Identify which cell holds the provided text, then report its [X, Y] central coordinate. 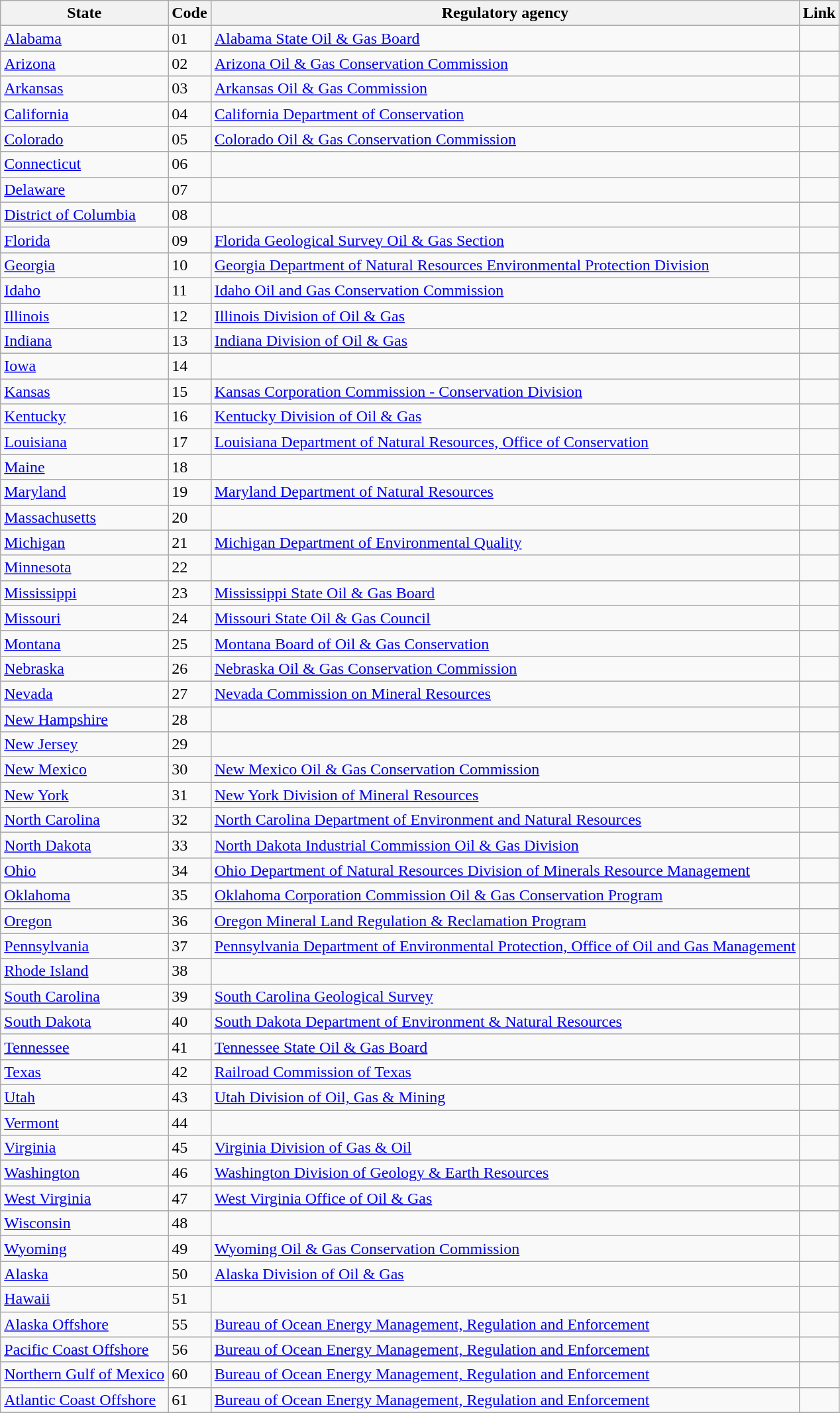
Oklahoma Corporation Commission Oil & Gas Conservation Program [505, 896]
Hawaii [85, 1299]
Wyoming Oil & Gas Conservation Commission [505, 1249]
Massachusetts [85, 517]
43 [189, 1097]
Tennessee State Oil & Gas Board [505, 1047]
01 [189, 38]
Alabama State Oil & Gas Board [505, 38]
49 [189, 1249]
Montana Board of Oil & Gas Conservation [505, 643]
Wyoming [85, 1249]
Pennsylvania Department of Environmental Protection, Office of Oil and Gas Management [505, 946]
Pacific Coast Offshore [85, 1349]
New Mexico [85, 770]
Michigan [85, 543]
Louisiana Department of Natural Resources, Office of Conservation [505, 442]
Illinois Division of Oil & Gas [505, 316]
Utah [85, 1097]
35 [189, 896]
41 [189, 1047]
Nebraska [85, 668]
38 [189, 971]
Atlantic Coast Offshore [85, 1400]
07 [189, 189]
Northern Gulf of Mexico [85, 1375]
Oregon [85, 921]
Illinois [85, 316]
Alabama [85, 38]
Colorado Oil & Gas Conservation Commission [505, 139]
Railroad Commission of Texas [505, 1072]
Alaska Offshore [85, 1324]
Idaho Oil and Gas Conservation Commission [505, 290]
27 [189, 694]
Georgia Department of Natural Resources Environmental Protection Division [505, 265]
South Carolina [85, 996]
Alaska [85, 1274]
44 [189, 1123]
61 [189, 1400]
Florida Geological Survey Oil & Gas Section [505, 240]
Indiana [85, 341]
New York Division of Mineral Resources [505, 795]
24 [189, 618]
Regulatory agency [505, 13]
Arkansas [85, 89]
North Carolina [85, 820]
37 [189, 946]
18 [189, 467]
Florida [85, 240]
Washington Division of Geology & Earth Resources [505, 1173]
45 [189, 1148]
48 [189, 1224]
Maryland [85, 492]
Virginia Division of Gas & Oil [505, 1148]
Indiana Division of Oil & Gas [505, 341]
47 [189, 1198]
Ohio [85, 870]
New Hampshire [85, 719]
55 [189, 1324]
Michigan Department of Environmental Quality [505, 543]
29 [189, 745]
Nevada Commission on Mineral Resources [505, 694]
Arizona [85, 64]
22 [189, 568]
Nebraska Oil & Gas Conservation Commission [505, 668]
02 [189, 64]
Ohio Department of Natural Resources Division of Minerals Resource Management [505, 870]
31 [189, 795]
Minnesota [85, 568]
Georgia [85, 265]
Louisiana [85, 442]
Pennsylvania [85, 946]
Mississippi [85, 593]
50 [189, 1274]
30 [189, 770]
Colorado [85, 139]
South Dakota [85, 1021]
56 [189, 1349]
09 [189, 240]
Code [189, 13]
Connecticut [85, 164]
Mississippi State Oil & Gas Board [505, 593]
23 [189, 593]
State [85, 13]
Montana [85, 643]
Virginia [85, 1148]
Arizona Oil & Gas Conservation Commission [505, 64]
26 [189, 668]
Vermont [85, 1123]
New Jersey [85, 745]
California [85, 114]
32 [189, 820]
Nevada [85, 694]
North Dakota Industrial Commission Oil & Gas Division [505, 845]
Rhode Island [85, 971]
Oregon Mineral Land Regulation & Reclamation Program [505, 921]
10 [189, 265]
42 [189, 1072]
Maine [85, 467]
Kentucky Division of Oil & Gas [505, 417]
Link [819, 13]
Missouri [85, 618]
North Dakota [85, 845]
08 [189, 215]
20 [189, 517]
South Carolina Geological Survey [505, 996]
04 [189, 114]
North Carolina Department of Environment and Natural Resources [505, 820]
34 [189, 870]
Maryland Department of Natural Resources [505, 492]
39 [189, 996]
New Mexico Oil & Gas Conservation Commission [505, 770]
Missouri State Oil & Gas Council [505, 618]
40 [189, 1021]
California Department of Conservation [505, 114]
14 [189, 366]
Texas [85, 1072]
28 [189, 719]
New York [85, 795]
60 [189, 1375]
21 [189, 543]
46 [189, 1173]
13 [189, 341]
Delaware [85, 189]
25 [189, 643]
Kansas [85, 392]
Kentucky [85, 417]
51 [189, 1299]
17 [189, 442]
19 [189, 492]
12 [189, 316]
District of Columbia [85, 215]
03 [189, 89]
Idaho [85, 290]
Oklahoma [85, 896]
Arkansas Oil & Gas Commission [505, 89]
Tennessee [85, 1047]
Iowa [85, 366]
16 [189, 417]
Utah Division of Oil, Gas & Mining [505, 1097]
15 [189, 392]
Kansas Corporation Commission - Conservation Division [505, 392]
West Virginia Office of Oil & Gas [505, 1198]
05 [189, 139]
06 [189, 164]
Washington [85, 1173]
West Virginia [85, 1198]
36 [189, 921]
33 [189, 845]
South Dakota Department of Environment & Natural Resources [505, 1021]
11 [189, 290]
Alaska Division of Oil & Gas [505, 1274]
Wisconsin [85, 1224]
